Output the (X, Y) coordinate of the center of the cell containing the given text.  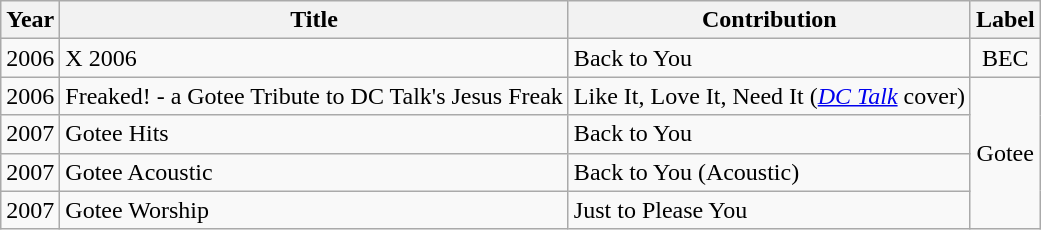
Gotee Acoustic (314, 172)
Back to You (Acoustic) (769, 172)
Freaked! - a Gotee Tribute to DC Talk's Jesus Freak (314, 96)
Title (314, 20)
Like It, Love It, Need It (DC Talk cover) (769, 96)
Gotee (1005, 153)
Contribution (769, 20)
Gotee Worship (314, 210)
Gotee Hits (314, 134)
Label (1005, 20)
Year (30, 20)
BEC (1005, 58)
X 2006 (314, 58)
Just to Please You (769, 210)
